For the text-containing cell, return its midpoint in [x, y] coordinate format. 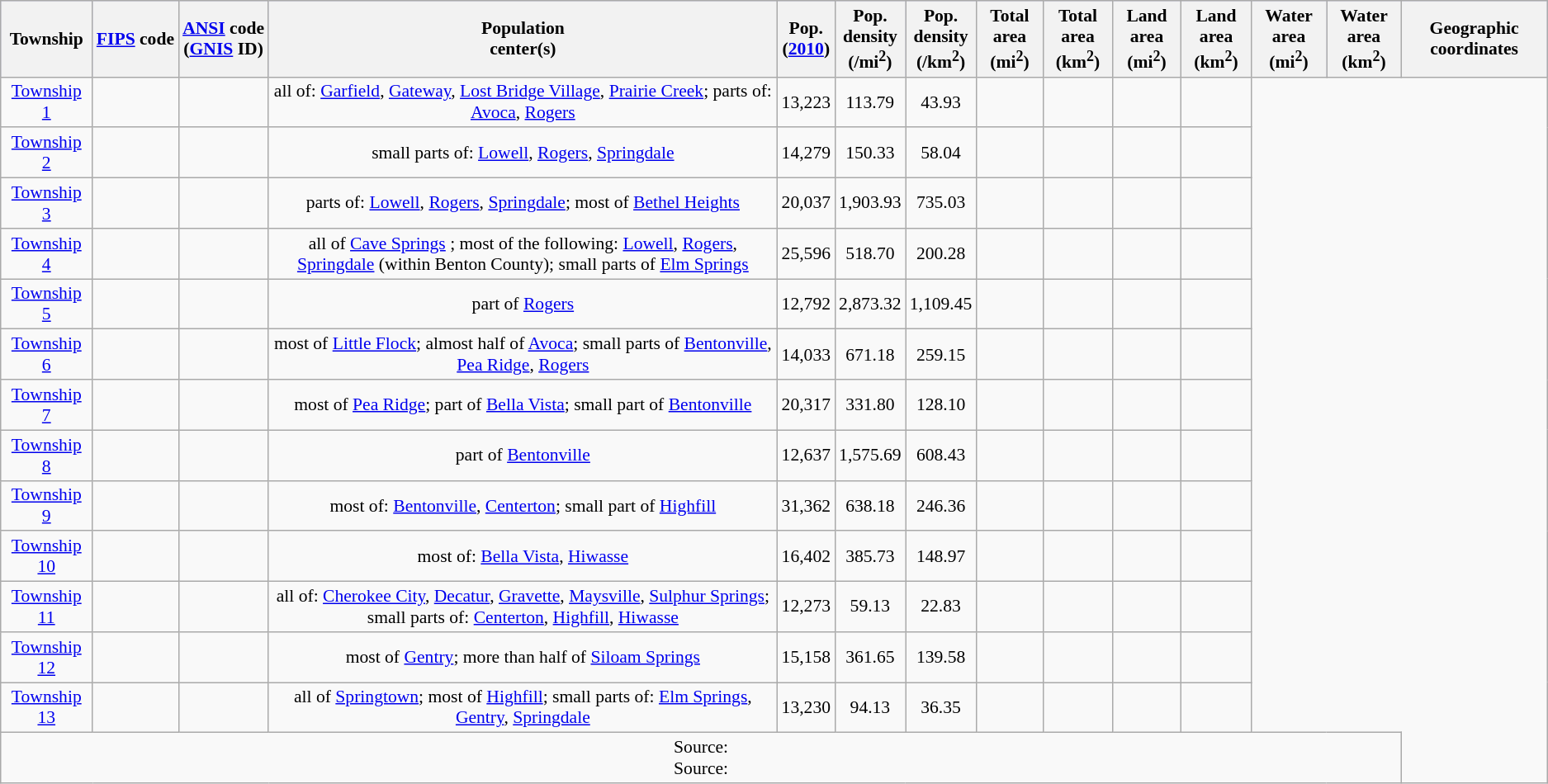
671.18 [870, 355]
150.33 [870, 153]
Township [46, 39]
1,903.93 [870, 203]
139.58 [941, 657]
Populationcenter(s) [523, 39]
all of: Garfield, Gateway, Lost Bridge Village, Prairie Creek; parts of: Avoca, Rogers [523, 102]
ANSI code(GNIS ID) [223, 39]
43.93 [941, 102]
Water area(km2) [1364, 39]
Township 10 [46, 556]
361.65 [870, 657]
Township 9 [46, 505]
Township 7 [46, 404]
Township 6 [46, 355]
Township 11 [46, 607]
20,317 [806, 404]
Land area(km2) [1217, 39]
13,223 [806, 102]
Township 13 [46, 708]
most of Little Flock; almost half of Avoca; small parts of Bentonville, Pea Ridge, Rogers [523, 355]
16,402 [806, 556]
all of Springtown; most of Highfill; small parts of: Elm Springs, Gentry, Springdale [523, 708]
638.18 [870, 505]
Township 4 [46, 254]
Township 1 [46, 102]
13,230 [806, 708]
14,279 [806, 153]
94.13 [870, 708]
Water area(mi2) [1290, 39]
most of Gentry; more than half of Siloam Springs [523, 657]
all of Cave Springs ; most of the following: Lowell, Rogers, Springdale (within Benton County); small parts of Elm Springs [523, 254]
most of: Bella Vista, Hiwasse [523, 556]
128.10 [941, 404]
Township 8 [46, 456]
735.03 [941, 203]
12,792 [806, 304]
59.13 [870, 607]
FIPS code [135, 39]
most of Pea Ridge; part of Bella Vista; small part of Bentonville [523, 404]
most of: Bentonville, Centerton; small part of Highfill [523, 505]
all of: Cherokee City, Decatur, Gravette, Maysville, Sulphur Springs; small parts of: Centerton, Highfill, Hiwasse [523, 607]
Land area(mi2) [1146, 39]
Pop.(2010) [806, 39]
small parts of: Lowell, Rogers, Springdale [523, 153]
608.43 [941, 456]
parts of: Lowell, Rogers, Springdale; most of Bethel Heights [523, 203]
part of Rogers [523, 304]
259.15 [941, 355]
113.79 [870, 102]
12,273 [806, 607]
Township 5 [46, 304]
15,158 [806, 657]
Township 12 [46, 657]
2,873.32 [870, 304]
Source: Source: [702, 758]
Pop.density(/km2) [941, 39]
22.83 [941, 607]
385.73 [870, 556]
Total area(km2) [1078, 39]
36.35 [941, 708]
246.36 [941, 505]
58.04 [941, 153]
1,109.45 [941, 304]
25,596 [806, 254]
518.70 [870, 254]
14,033 [806, 355]
Township 3 [46, 203]
Geographic coordinates [1474, 39]
148.97 [941, 556]
part of Bentonville [523, 456]
20,037 [806, 203]
1,575.69 [870, 456]
200.28 [941, 254]
Total area(mi2) [1009, 39]
Pop.density(/mi2) [870, 39]
Township 2 [46, 153]
31,362 [806, 505]
12,637 [806, 456]
331.80 [870, 404]
